Search for the cell housing the specified text and yield its (X, Y) center coordinate. 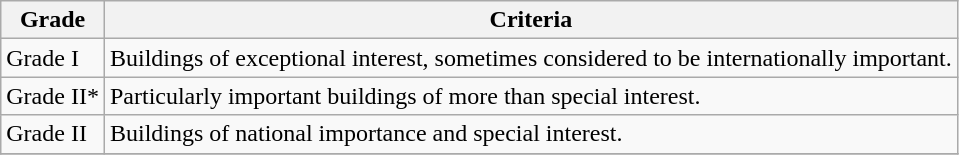
Particularly important buildings of more than special interest. (530, 96)
Buildings of national importance and special interest. (530, 134)
Grade (53, 20)
Grade I (53, 58)
Grade II (53, 134)
Buildings of exceptional interest, sometimes considered to be internationally important. (530, 58)
Criteria (530, 20)
Grade II* (53, 96)
